Locate the cell with the specified text and output its (x, y) center coordinate. 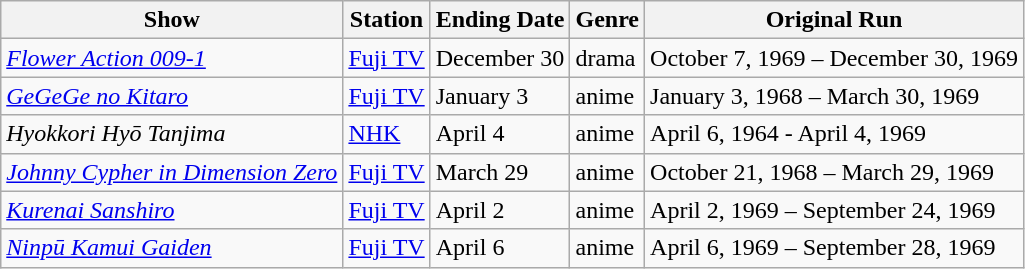
Ending Date (500, 20)
Station (386, 20)
Hyokkori Hyō Tanjima (172, 134)
January 3 (500, 96)
Kurenai Sanshiro (172, 210)
March 29 (500, 172)
April 2 (500, 210)
April 4 (500, 134)
January 3, 1968 – March 30, 1969 (834, 96)
April 6 (500, 248)
NHK (386, 134)
drama (608, 58)
October 21, 1968 – March 29, 1969 (834, 172)
Genre (608, 20)
GeGeGe no Kitaro (172, 96)
April 6, 1969 – September 28, 1969 (834, 248)
Johnny Cypher in Dimension Zero (172, 172)
Flower Action 009-1 (172, 58)
April 2, 1969 – September 24, 1969 (834, 210)
October 7, 1969 – December 30, 1969 (834, 58)
December 30 (500, 58)
Ninpū Kamui Gaiden (172, 248)
April 6, 1964 - April 4, 1969 (834, 134)
Show (172, 20)
Original Run (834, 20)
